Provide the [X, Y] coordinate of the cell's center where the given text is located.  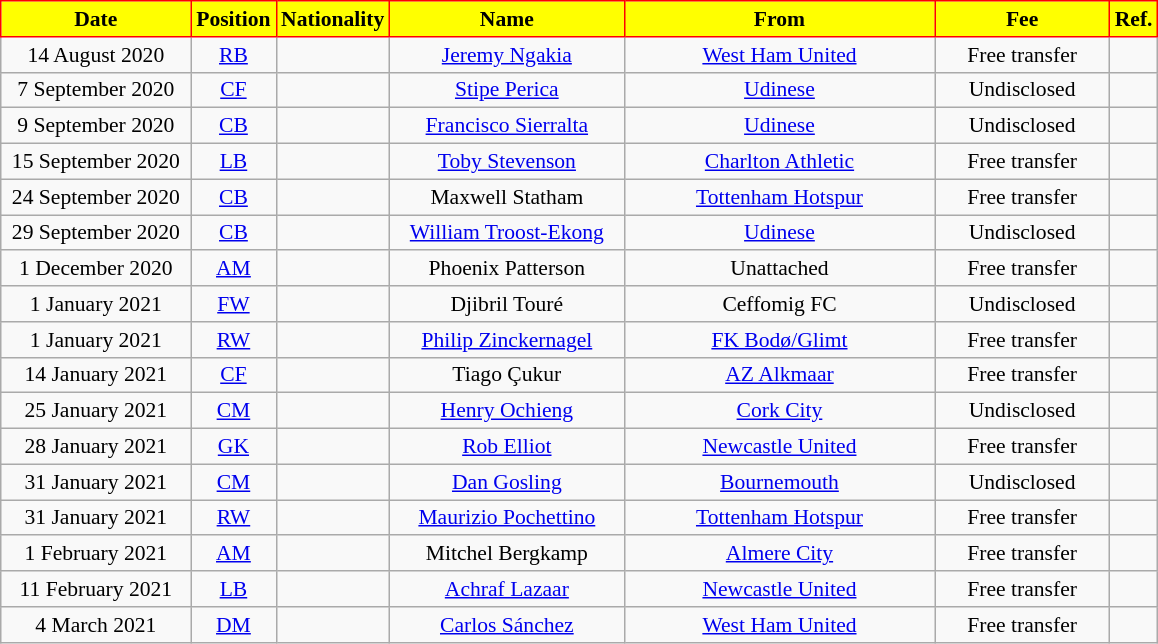
AZ Alkmaar [779, 375]
Francisco Sierralta [506, 126]
Date [96, 19]
24 September 2020 [96, 197]
Tiago Çukur [506, 375]
11 February 2021 [96, 589]
Cork City [779, 411]
Henry Ochieng [506, 411]
28 January 2021 [96, 447]
Bournemouth [779, 482]
Rob Elliot [506, 447]
DM [234, 625]
Phoenix Patterson [506, 269]
25 January 2021 [96, 411]
Achraf Lazaar [506, 589]
Charlton Athletic [779, 162]
Djibril Touré [506, 304]
1 December 2020 [96, 269]
Unattached [779, 269]
Maurizio Pochettino [506, 518]
Position [234, 19]
1 February 2021 [96, 554]
9 September 2020 [96, 126]
Maxwell Statham [506, 197]
29 September 2020 [96, 233]
Jeremy Ngakia [506, 55]
RB [234, 55]
From [779, 19]
7 September 2020 [96, 90]
FW [234, 304]
Nationality [332, 19]
Stipe Perica [506, 90]
Toby Stevenson [506, 162]
Mitchel Bergkamp [506, 554]
14 August 2020 [96, 55]
Ref. [1134, 19]
FK Bodø/Glimt [779, 340]
Name [506, 19]
Almere City [779, 554]
4 March 2021 [96, 625]
Fee [1022, 19]
GK [234, 447]
William Troost-Ekong [506, 233]
14 January 2021 [96, 375]
Philip Zinckernagel [506, 340]
15 September 2020 [96, 162]
Carlos Sánchez [506, 625]
Dan Gosling [506, 482]
Ceffomig FC [779, 304]
